Pinpoint the cell where the given text exists, returning its [x, y] midpoint coordinate. 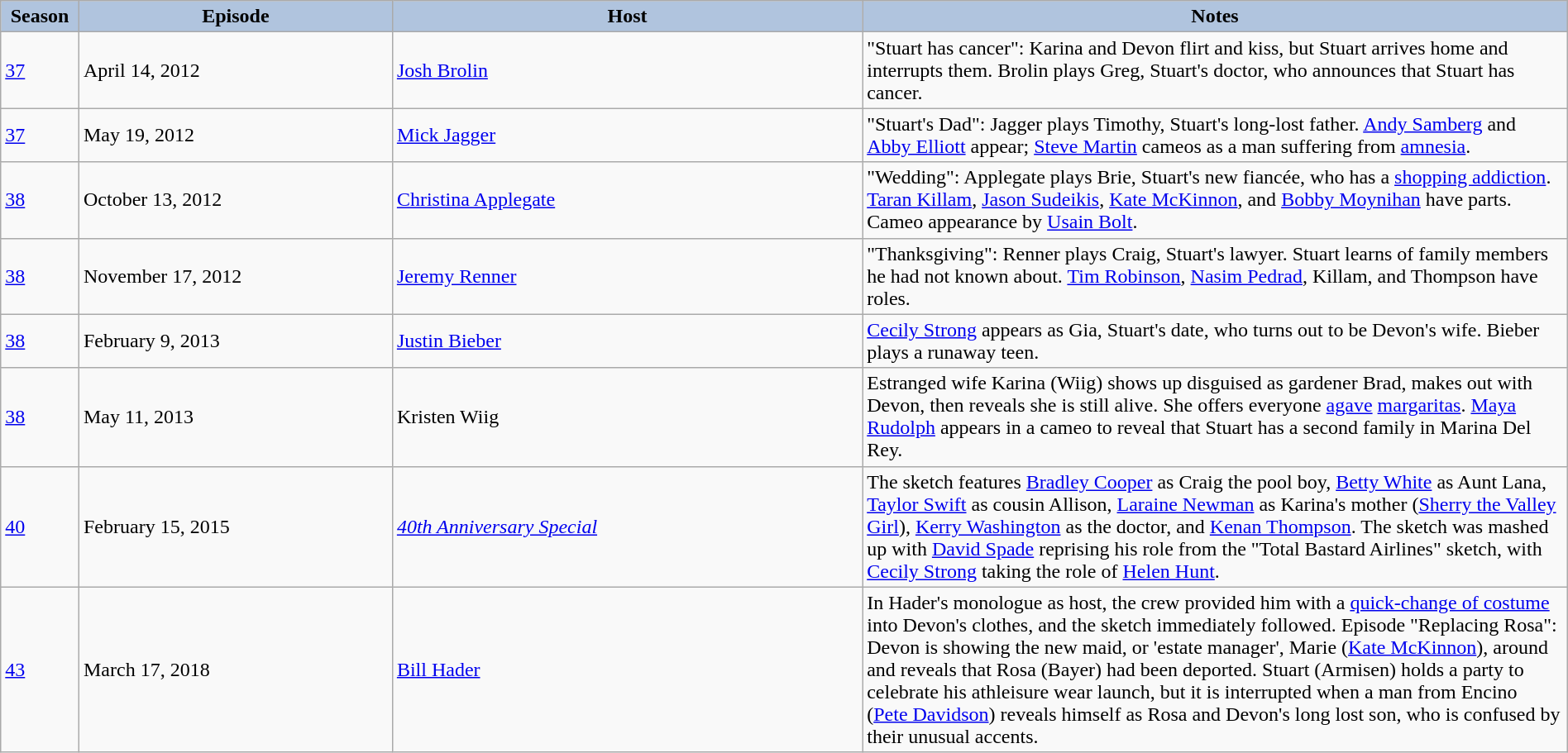
Mick Jagger [627, 136]
February 15, 2015 [235, 527]
40 [40, 527]
Kristen Wiig [627, 417]
Josh Brolin [627, 70]
May 11, 2013 [235, 417]
Justin Bieber [627, 341]
Christina Applegate [627, 200]
43 [40, 670]
March 17, 2018 [235, 670]
Cecily Strong appears as Gia, Stuart's date, who turns out to be Devon's wife. Bieber plays a runaway teen. [1216, 341]
Bill Hader [627, 670]
May 19, 2012 [235, 136]
February 9, 2013 [235, 341]
40th Anniversary Special [627, 527]
Notes [1216, 17]
Jeremy Renner [627, 276]
Host [627, 17]
Season [40, 17]
April 14, 2012 [235, 70]
Episode [235, 17]
November 17, 2012 [235, 276]
October 13, 2012 [235, 200]
